Detect which cell encompasses the target text, then output its (X, Y) center coordinate. 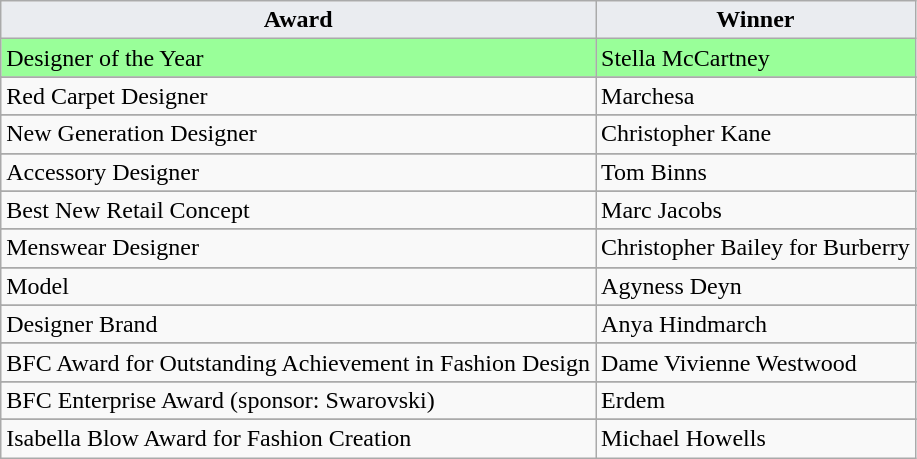
Marc Jacobs (756, 210)
Designer of the Year (298, 58)
Best New Retail Concept (298, 210)
Dame Vivienne Westwood (756, 362)
Accessory Designer (298, 172)
Tom Binns (756, 172)
Winner (756, 20)
Christopher Kane (756, 134)
Erdem (756, 400)
Isabella Blow Award for Fashion Creation (298, 438)
Model (298, 286)
Designer Brand (298, 324)
Award (298, 20)
Anya Hindmarch (756, 324)
Marchesa (756, 96)
Michael Howells (756, 438)
Christopher Bailey for Burberry (756, 248)
Menswear Designer (298, 248)
Agyness Deyn (756, 286)
Red Carpet Designer (298, 96)
BFC Award for Outstanding Achievement in Fashion Design (298, 362)
BFC Enterprise Award (sponsor: Swarovski) (298, 400)
New Generation Designer (298, 134)
Stella McCartney (756, 58)
